Scan for the cell matching the given text and deliver its (X, Y) coordinate at center. 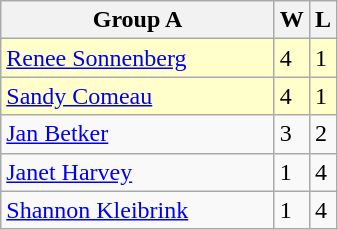
Sandy Comeau (138, 96)
L (322, 20)
Jan Betker (138, 134)
W (292, 20)
2 (322, 134)
3 (292, 134)
Group A (138, 20)
Shannon Kleibrink (138, 210)
Renee Sonnenberg (138, 58)
Janet Harvey (138, 172)
